Identify which cell holds the provided text, then report its (X, Y) central coordinate. 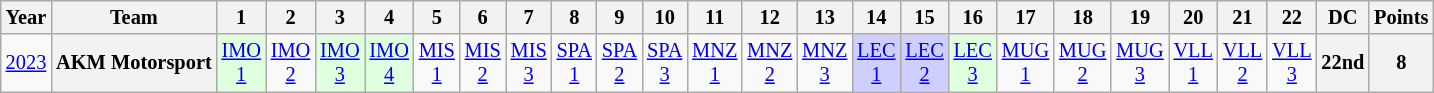
MIS1 (437, 63)
22 (1292, 17)
MNZ2 (770, 63)
VLL2 (1242, 63)
2023 (26, 63)
SPA3 (664, 63)
19 (1140, 17)
MIS3 (529, 63)
SPA1 (574, 63)
6 (483, 17)
SPA2 (620, 63)
MIS2 (483, 63)
MNZ1 (714, 63)
MUG1 (1026, 63)
VLL1 (1194, 63)
9 (620, 17)
20 (1194, 17)
1 (242, 17)
5 (437, 17)
12 (770, 17)
10 (664, 17)
21 (1242, 17)
MNZ3 (824, 63)
MUG3 (1140, 63)
AKM Motorsport (134, 63)
14 (876, 17)
22nd (1342, 63)
15 (924, 17)
18 (1082, 17)
3 (340, 17)
Points (1401, 17)
2 (290, 17)
LEC3 (973, 63)
IMO1 (242, 63)
MUG2 (1082, 63)
Team (134, 17)
11 (714, 17)
IMO3 (340, 63)
13 (824, 17)
LEC2 (924, 63)
IMO2 (290, 63)
VLL3 (1292, 63)
Year (26, 17)
7 (529, 17)
LEC1 (876, 63)
16 (973, 17)
17 (1026, 17)
DC (1342, 17)
IMO4 (388, 63)
4 (388, 17)
